For the text-containing cell, return its midpoint in [X, Y] coordinate format. 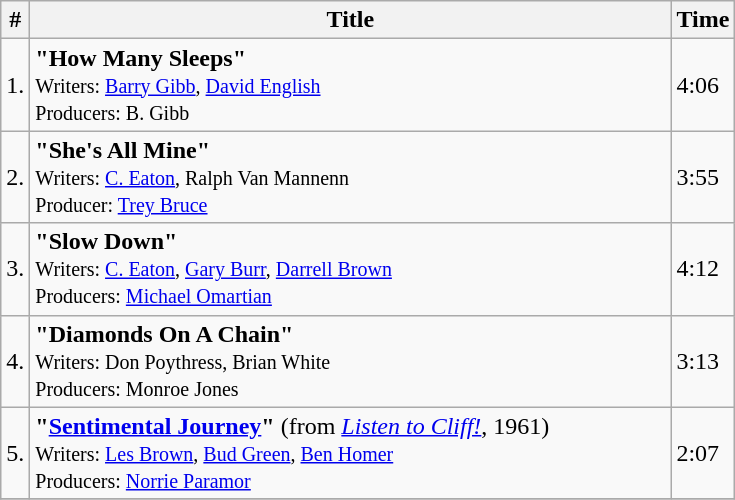
4. [16, 361]
1. [16, 85]
3. [16, 269]
2. [16, 177]
2:07 [703, 453]
"Sentimental Journey" (from Listen to Cliff!, 1961)Writers: Les Brown, Bud Green, Ben HomerProducers: Norrie Paramor [350, 453]
Title [350, 20]
"Slow Down"Writers: C. Eaton, Gary Burr, Darrell BrownProducers: Michael Omartian [350, 269]
# [16, 20]
5. [16, 453]
3:55 [703, 177]
"She's All Mine"Writers: C. Eaton, Ralph Van MannennProducer: Trey Bruce [350, 177]
"How Many Sleeps"Writers: Barry Gibb, David EnglishProducers: B. Gibb [350, 85]
4:12 [703, 269]
3:13 [703, 361]
"Diamonds On A Chain"Writers: Don Poythress, Brian WhiteProducers: Monroe Jones [350, 361]
Time [703, 20]
4:06 [703, 85]
